Return (X, Y) of the center of cell containing provided text 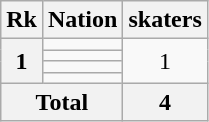
Total (62, 102)
Nation (82, 20)
skaters (165, 20)
4 (165, 102)
Rk (22, 20)
